Output the (x, y) coordinate of the center of the cell containing the given text.  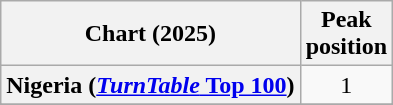
1 (346, 85)
Nigeria (TurnTable Top 100) (150, 85)
Peakposition (346, 34)
Chart (2025) (150, 34)
